For the text-containing cell, return its midpoint in (x, y) coordinate format. 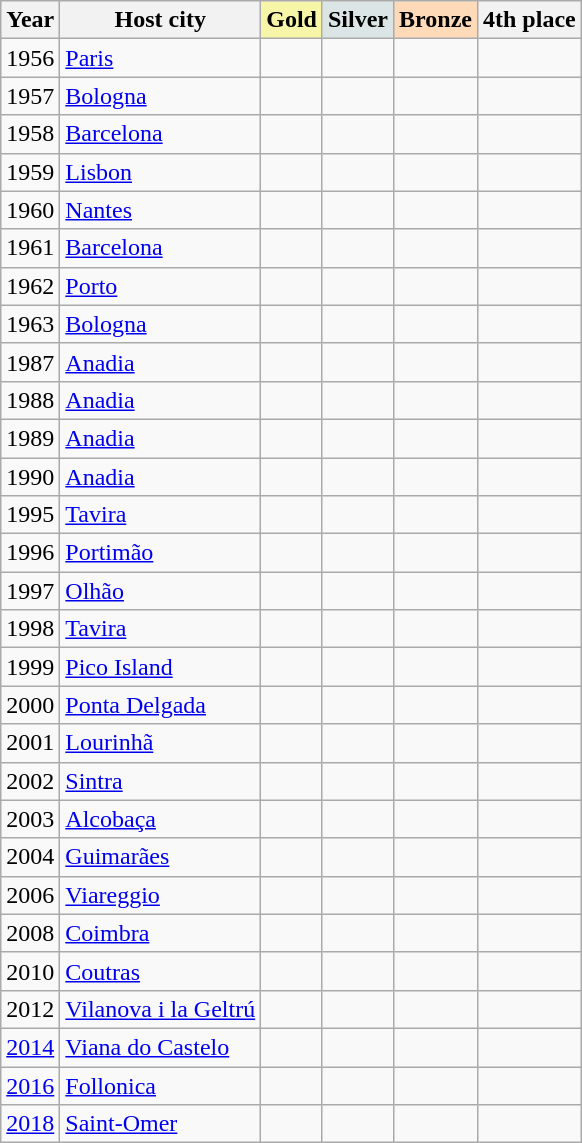
2001 (30, 743)
1961 (30, 248)
1957 (30, 96)
Coimbra (160, 933)
Portimão (160, 553)
Pico Island (160, 667)
2006 (30, 895)
2004 (30, 857)
Coutras (160, 971)
Vilanova i la Geltrú (160, 1009)
Alcobaça (160, 819)
1997 (30, 591)
Silver (358, 20)
2000 (30, 705)
1959 (30, 172)
Host city (160, 20)
Year (30, 20)
Lourinhã (160, 743)
1995 (30, 515)
2014 (30, 1047)
2012 (30, 1009)
1987 (30, 362)
Lisbon (160, 172)
Gold (292, 20)
Sintra (160, 781)
4th place (529, 20)
2018 (30, 1124)
Guimarães (160, 857)
Viana do Castelo (160, 1047)
2016 (30, 1085)
Paris (160, 58)
2008 (30, 933)
Ponta Delgada (160, 705)
1988 (30, 400)
1999 (30, 667)
Saint-Omer (160, 1124)
2010 (30, 971)
1963 (30, 324)
1989 (30, 438)
1996 (30, 553)
Nantes (160, 210)
1962 (30, 286)
Porto (160, 286)
2002 (30, 781)
1990 (30, 477)
Viareggio (160, 895)
1956 (30, 58)
Follonica (160, 1085)
1958 (30, 134)
1960 (30, 210)
Bronze (436, 20)
Olhão (160, 591)
1998 (30, 629)
2003 (30, 819)
